From the cell containing the given text, extract its center point as [X, Y] coordinate. 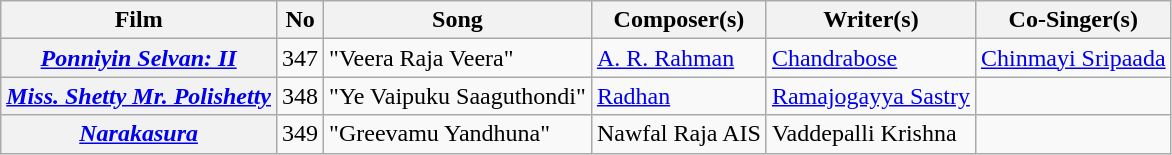
Composer(s) [678, 20]
"Greevamu Yandhuna" [458, 134]
Co-Singer(s) [1073, 20]
Chandrabose [870, 58]
Radhan [678, 96]
349 [300, 134]
Film [139, 20]
Ponniyin Selvan: II [139, 58]
Chinmayi Sripaada [1073, 58]
A. R. Rahman [678, 58]
Nawfal Raja AIS [678, 134]
348 [300, 96]
"Ye Vaipuku Saaguthondi" [458, 96]
Narakasura [139, 134]
347 [300, 58]
No [300, 20]
Vaddepalli Krishna [870, 134]
"Veera Raja Veera" [458, 58]
Miss. Shetty Mr. Polishetty [139, 96]
Song [458, 20]
Writer(s) [870, 20]
Ramajogayya Sastry [870, 96]
